Locate the cell with the specified text and output its [X, Y] center coordinate. 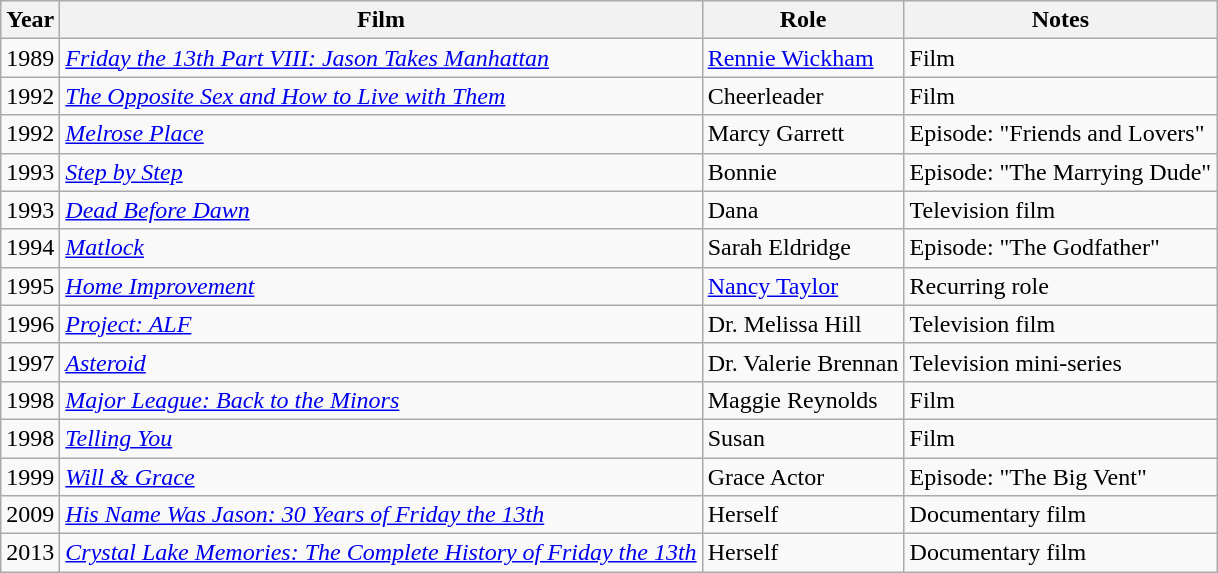
Melrose Place [381, 134]
Nancy Taylor [803, 286]
1989 [30, 58]
1994 [30, 248]
Television mini-series [1060, 362]
1999 [30, 477]
Sarah Eldridge [803, 248]
Major League: Back to the Minors [381, 400]
Marcy Garrett [803, 134]
Dead Before Dawn [381, 210]
The Opposite Sex and How to Live with Them [381, 96]
Step by Step [381, 172]
Role [803, 20]
Episode: "The Godfather" [1060, 248]
1996 [30, 324]
Susan [803, 438]
Rennie Wickham [803, 58]
Cheerleader [803, 96]
Year [30, 20]
Bonnie [803, 172]
Matlock [381, 248]
His Name Was Jason: 30 Years of Friday the 13th [381, 515]
Episode: "Friends and Lovers" [1060, 134]
Episode: "The Big Vent" [1060, 477]
Grace Actor [803, 477]
Crystal Lake Memories: The Complete History of Friday the 13th [381, 553]
Will & Grace [381, 477]
Maggie Reynolds [803, 400]
Telling You [381, 438]
Recurring role [1060, 286]
Asteroid [381, 362]
1995 [30, 286]
Dr. Valerie Brennan [803, 362]
2009 [30, 515]
Friday the 13th Part VIII: Jason Takes Manhattan [381, 58]
2013 [30, 553]
Dana [803, 210]
Episode: "The Marrying Dude" [1060, 172]
1997 [30, 362]
Dr. Melissa Hill [803, 324]
Home Improvement [381, 286]
Notes [1060, 20]
Project: ALF [381, 324]
